Capture the cell that displays the provided text and extract its (x, y) central coordinate. 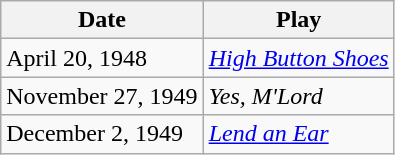
Lend an Ear (298, 134)
High Button Shoes (298, 58)
April 20, 1948 (102, 58)
December 2, 1949 (102, 134)
Yes, M'Lord (298, 96)
Date (102, 20)
November 27, 1949 (102, 96)
Play (298, 20)
